Capture the cell that displays the provided text and extract its [x, y] central coordinate. 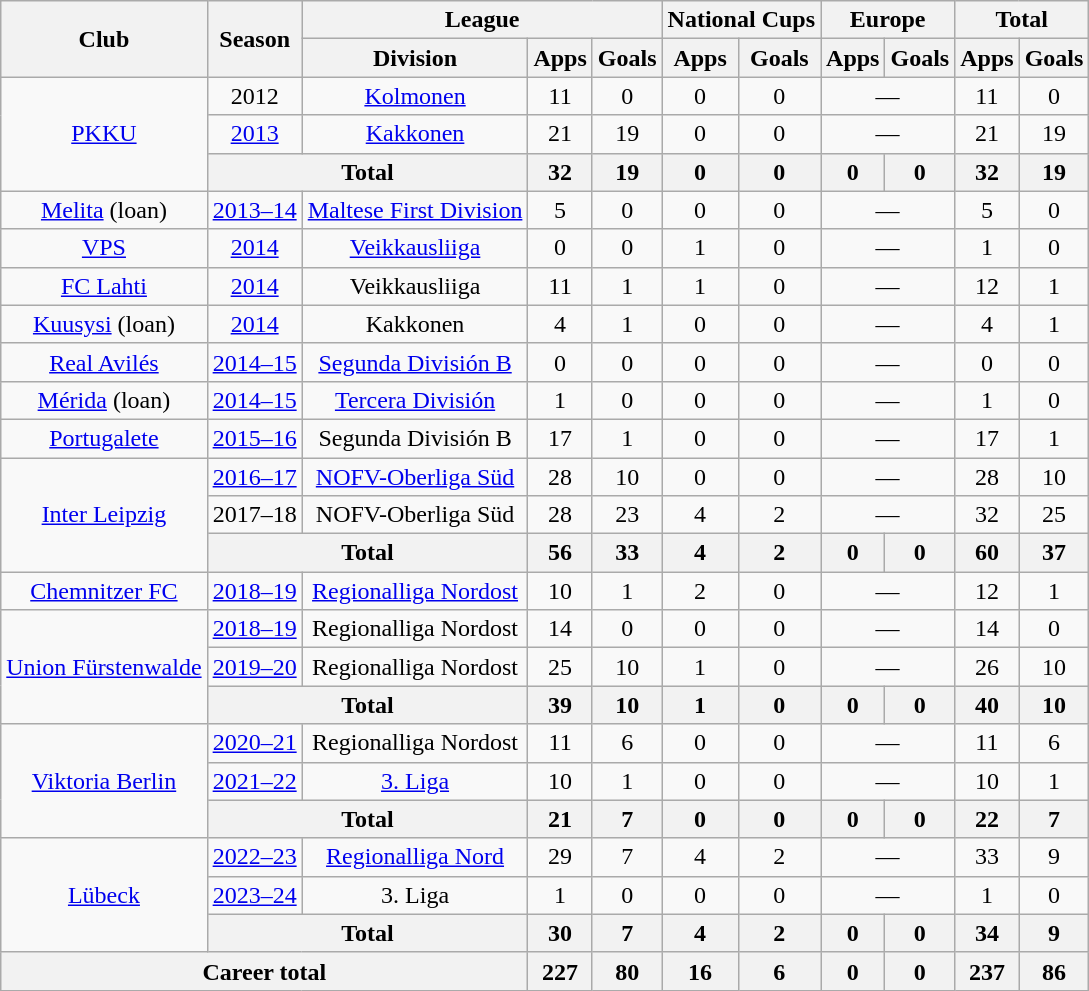
227 [560, 971]
League [482, 20]
Kolmonen [415, 96]
National Cups [741, 20]
2019–20 [254, 667]
Club [104, 39]
Tercera División [415, 400]
Kuusysi (loan) [104, 324]
Division [415, 58]
40 [987, 705]
2015–16 [254, 438]
FC Lahti [104, 286]
Lübeck [104, 895]
56 [560, 553]
30 [560, 933]
Maltese First Division [415, 210]
26 [987, 667]
Inter Leipzig [104, 515]
2012 [254, 96]
Viktoria Berlin [104, 781]
Union Fürstenwalde [104, 667]
Career total [264, 971]
Mérida (loan) [104, 400]
29 [560, 857]
16 [700, 971]
Melita (loan) [104, 210]
2022–23 [254, 857]
2023–24 [254, 895]
60 [987, 553]
34 [987, 933]
237 [987, 971]
Europe [888, 20]
22 [987, 819]
23 [627, 515]
2013 [254, 134]
2016–17 [254, 477]
Real Avilés [104, 362]
2017–18 [254, 515]
2020–21 [254, 743]
Season [254, 39]
37 [1054, 553]
Portugalete [104, 438]
VPS [104, 248]
2013–14 [254, 210]
Chemnitzer FC [104, 591]
Regionalliga Nord [415, 857]
80 [627, 971]
39 [560, 705]
2021–22 [254, 781]
86 [1054, 971]
PKKU [104, 134]
